Extract the [X, Y] coordinate from the center of the cell holding the provided text.  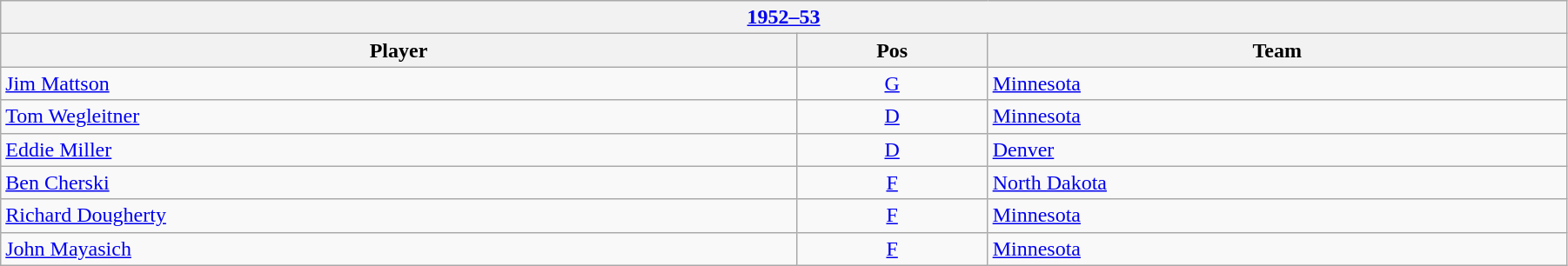
North Dakota [1277, 183]
Player [399, 50]
Team [1277, 50]
Ben Cherski [399, 183]
Tom Wegleitner [399, 116]
Eddie Miller [399, 150]
John Mayasich [399, 249]
Denver [1277, 150]
Jim Mattson [399, 83]
Richard Dougherty [399, 216]
1952–53 [784, 17]
Pos [892, 50]
G [892, 83]
